Locate the cell with the specified text and output its (X, Y) center coordinate. 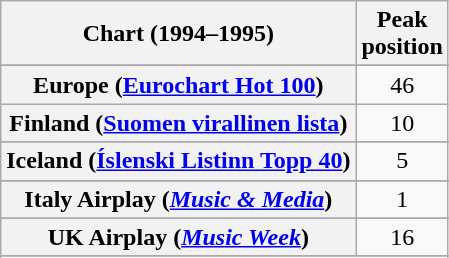
46 (402, 85)
10 (402, 123)
Iceland (Íslenski Listinn Topp 40) (178, 161)
16 (402, 237)
Europe (Eurochart Hot 100) (178, 85)
Peakposition (402, 34)
Chart (1994–1995) (178, 34)
UK Airplay (Music Week) (178, 237)
5 (402, 161)
1 (402, 199)
Italy Airplay (Music & Media) (178, 199)
Finland (Suomen virallinen lista) (178, 123)
